Determine the [x, y] coordinate at the center of the cell enclosing the given text.  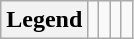
Legend [44, 20]
